Capture the cell that displays the provided text and extract its [x, y] central coordinate. 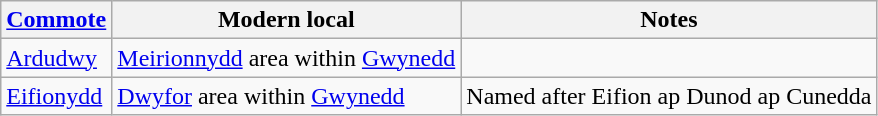
Meirionnydd area within Gwynedd [286, 58]
Ardudwy [56, 58]
Modern local [286, 20]
Dwyfor area within Gwynedd [286, 96]
Commote [56, 20]
Named after Eifion ap Dunod ap Cunedda [669, 96]
Notes [669, 20]
Eifionydd [56, 96]
